Output the (x, y) coordinate of the center of the cell containing the given text.  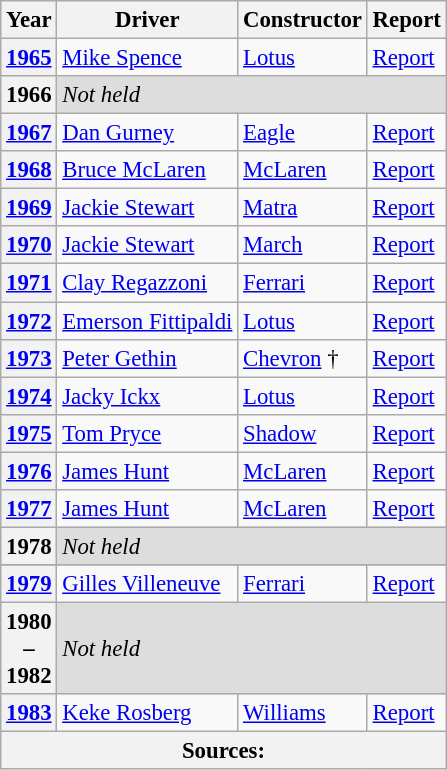
1968 (29, 170)
Constructor (303, 20)
Shadow (303, 433)
March (303, 245)
1978 (29, 546)
1979 (29, 584)
Keke Rosberg (148, 713)
1983 (29, 713)
1976 (29, 471)
Tom Pryce (148, 433)
1970 (29, 245)
Clay Regazzoni (148, 283)
Williams (303, 713)
1972 (29, 321)
Mike Spence (148, 58)
Gilles Villeneuve (148, 584)
1973 (29, 358)
Year (29, 20)
Bruce McLaren (148, 170)
1969 (29, 208)
Chevron † (303, 358)
1974 (29, 396)
1971 (29, 283)
1967 (29, 133)
Dan Gurney (148, 133)
Jacky Ickx (148, 396)
Driver (148, 20)
Emerson Fittipaldi (148, 321)
1965 (29, 58)
Peter Gethin (148, 358)
1975 (29, 433)
Eagle (303, 133)
1980–1982 (29, 648)
1966 (29, 95)
1977 (29, 509)
Sources: (224, 751)
Matra (303, 208)
